Pinpoint the cell where the given text exists, returning its (X, Y) midpoint coordinate. 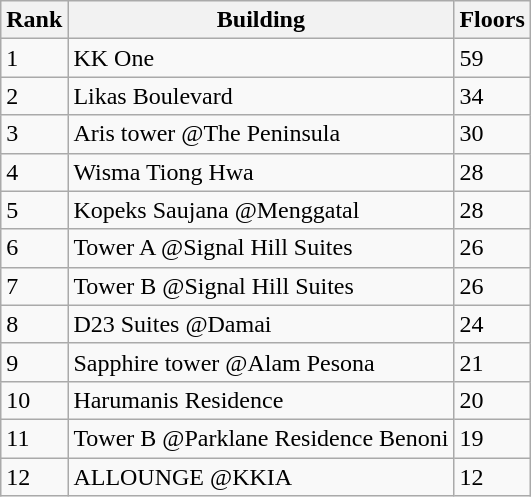
Wisma Tiong Hwa (261, 172)
6 (34, 248)
Building (261, 20)
59 (492, 58)
Tower B @Parklane Residence Benoni (261, 438)
Floors (492, 20)
Harumanis Residence (261, 400)
Likas Boulevard (261, 96)
5 (34, 210)
ALLOUNGE @KKIA (261, 477)
KK One (261, 58)
Tower A @Signal Hill Suites (261, 248)
21 (492, 362)
34 (492, 96)
10 (34, 400)
Kopeks Saujana @Menggatal (261, 210)
30 (492, 134)
7 (34, 286)
9 (34, 362)
4 (34, 172)
8 (34, 324)
1 (34, 58)
D23 Suites @Damai (261, 324)
Tower B @Signal Hill Suites (261, 286)
11 (34, 438)
3 (34, 134)
Aris tower @The Peninsula (261, 134)
24 (492, 324)
2 (34, 96)
Rank (34, 20)
Sapphire tower @Alam Pesona (261, 362)
19 (492, 438)
20 (492, 400)
